Return the (x, y) coordinate for the center point of the cell that contains the specified text.  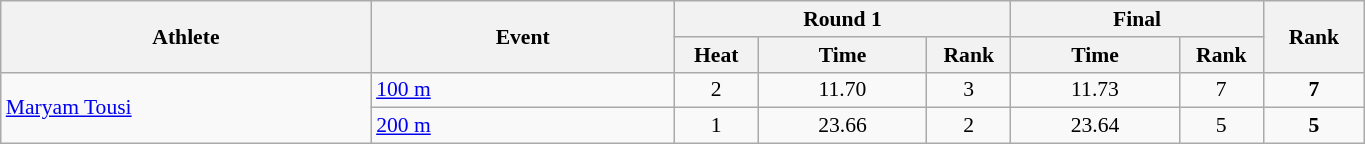
100 m (522, 90)
23.64 (1095, 126)
Event (522, 36)
Final (1138, 19)
23.66 (842, 126)
Heat (716, 55)
Maryam Tousi (186, 108)
Athlete (186, 36)
11.70 (842, 90)
1 (716, 126)
Round 1 (842, 19)
11.73 (1095, 90)
3 (969, 90)
200 m (522, 126)
